Identify which cell holds the provided text, then report its [X, Y] central coordinate. 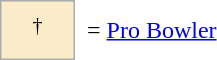
† [38, 30]
